Provide the (x, y) coordinate of the cell's center where the given text is located.  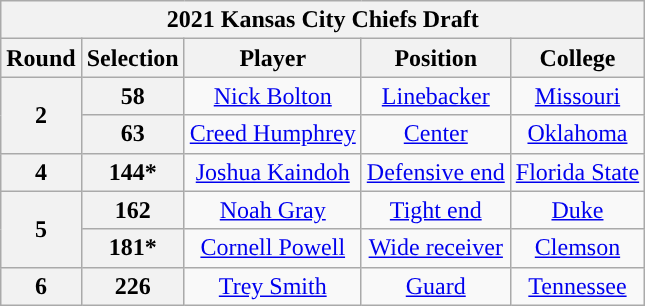
Center (436, 134)
Joshua Kaindoh (272, 172)
Noah Gray (272, 210)
Tight end (436, 210)
Clemson (577, 248)
Linebacker (436, 96)
6 (41, 286)
Duke (577, 210)
58 (132, 96)
Round (41, 58)
Oklahoma (577, 134)
Creed Humphrey (272, 134)
181* (132, 248)
Selection (132, 58)
Nick Bolton (272, 96)
Florida State (577, 172)
Trey Smith (272, 286)
5 (41, 229)
Guard (436, 286)
4 (41, 172)
Position (436, 58)
162 (132, 210)
Wide receiver (436, 248)
College (577, 58)
Cornell Powell (272, 248)
2021 Kansas City Chiefs Draft (323, 20)
Tennessee (577, 286)
226 (132, 286)
144* (132, 172)
Missouri (577, 96)
Player (272, 58)
2 (41, 115)
Defensive end (436, 172)
63 (132, 134)
